Scan for the cell matching the given text and deliver its (x, y) coordinate at center. 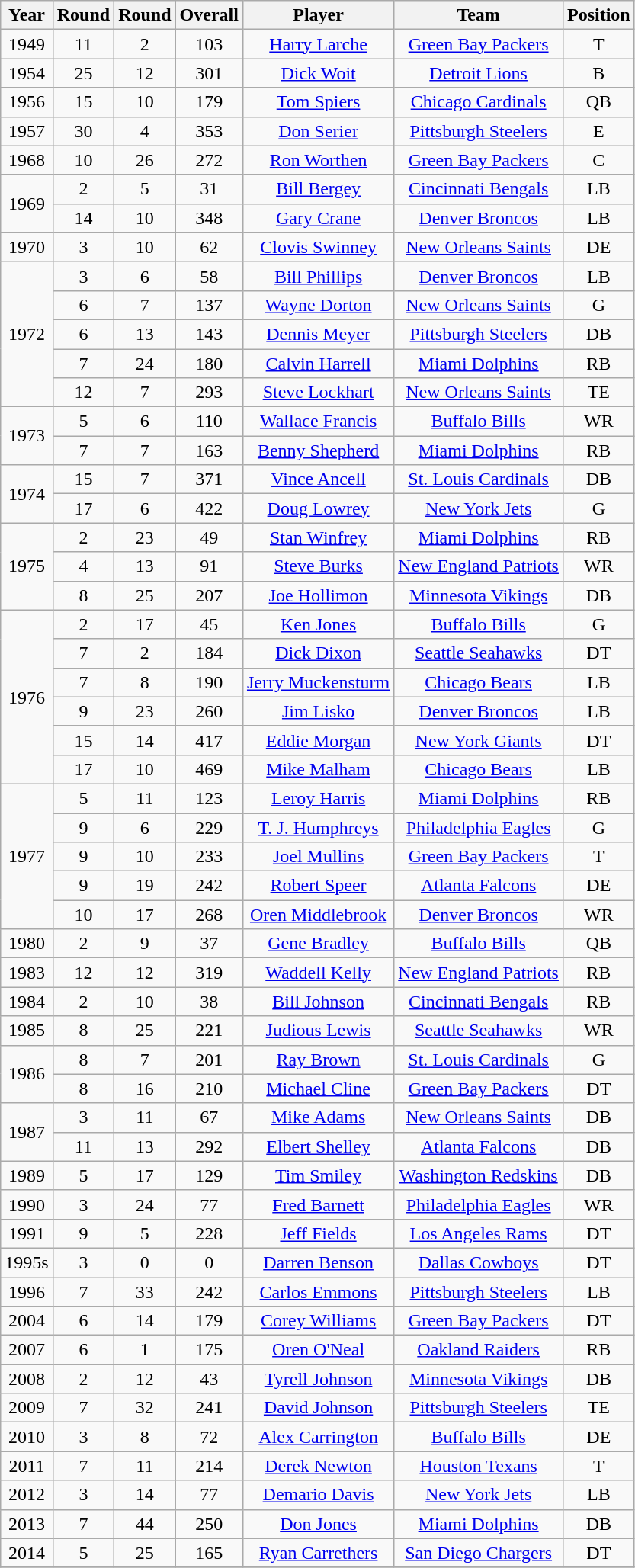
New York Giants (479, 740)
Oren Middlebrook (318, 915)
Gene Bradley (318, 944)
Bill Bergey (318, 189)
143 (209, 334)
31 (209, 189)
Dallas Cowboys (479, 1262)
Detroit Lions (479, 73)
268 (209, 915)
B (598, 73)
1970 (27, 247)
1957 (27, 131)
Ron Worthen (318, 160)
Waddell Kelly (318, 973)
1989 (27, 1175)
2011 (27, 1466)
137 (209, 305)
Dennis Meyer (318, 334)
San Diego Chargers (479, 1553)
Los Angeles Rams (479, 1233)
1996 (27, 1292)
Alex Carrington (318, 1437)
Benny Shepherd (318, 451)
210 (209, 1089)
1968 (27, 160)
38 (209, 1002)
260 (209, 711)
Steve Burks (318, 566)
1995s (27, 1262)
2013 (27, 1524)
Player (318, 15)
2009 (27, 1408)
129 (209, 1175)
Mike Adams (318, 1117)
37 (209, 944)
353 (209, 131)
Jerry Muckensturm (318, 682)
1949 (27, 44)
Wallace Francis (318, 422)
Don Serier (318, 131)
469 (209, 769)
Tyrell Johnson (318, 1379)
1956 (27, 102)
Stan Winfrey (318, 537)
1954 (27, 73)
Oakland Raiders (479, 1350)
Vince Ancell (318, 479)
250 (209, 1524)
Year (27, 15)
2010 (27, 1437)
Chicago Cardinals (479, 102)
1983 (27, 973)
Leroy Harris (318, 798)
292 (209, 1146)
422 (209, 508)
229 (209, 827)
16 (145, 1089)
1973 (27, 436)
Clovis Swinney (318, 247)
1 (145, 1350)
184 (209, 653)
1991 (27, 1233)
1974 (27, 494)
221 (209, 1031)
Overall (209, 15)
91 (209, 566)
Jeff Fields (318, 1233)
241 (209, 1408)
Dick Woit (318, 73)
45 (209, 624)
319 (209, 973)
371 (209, 479)
1976 (27, 697)
Steve Lockhart (318, 393)
19 (145, 886)
1972 (27, 334)
Bill Phillips (318, 276)
348 (209, 218)
175 (209, 1350)
1975 (27, 566)
2004 (27, 1321)
Carlos Emmons (318, 1292)
201 (209, 1060)
1987 (27, 1132)
272 (209, 160)
Michael Cline (318, 1089)
2007 (27, 1350)
2012 (27, 1495)
165 (209, 1553)
32 (145, 1408)
1977 (27, 856)
Darren Benson (318, 1262)
Jim Lisko (318, 711)
Corey Williams (318, 1321)
417 (209, 740)
Elbert Shelley (318, 1146)
180 (209, 364)
62 (209, 247)
Team (479, 15)
72 (209, 1437)
Calvin Harrell (318, 364)
Derek Newton (318, 1466)
228 (209, 1233)
44 (145, 1524)
43 (209, 1379)
1984 (27, 1002)
Mike Malham (318, 769)
30 (83, 131)
110 (209, 422)
Doug Lowrey (318, 508)
Oren O'Neal (318, 1350)
Ken Jones (318, 624)
58 (209, 276)
163 (209, 451)
Judious Lewis (318, 1031)
Don Jones (318, 1524)
Fred Barnett (318, 1204)
2014 (27, 1553)
67 (209, 1117)
Dick Dixon (318, 653)
Demario Davis (318, 1495)
190 (209, 682)
David Johnson (318, 1408)
Wayne Dorton (318, 305)
Joe Hollimon (318, 595)
T. J. Humphreys (318, 827)
123 (209, 798)
Harry Larche (318, 44)
Ryan Carrethers (318, 1553)
Eddie Morgan (318, 740)
Houston Texans (479, 1466)
Ray Brown (318, 1060)
Robert Speer (318, 886)
Bill Johnson (318, 1002)
1985 (27, 1031)
103 (209, 44)
Tom Spiers (318, 102)
1980 (27, 944)
214 (209, 1466)
Position (598, 15)
C (598, 160)
293 (209, 393)
301 (209, 73)
1986 (27, 1074)
33 (145, 1292)
Joel Mullins (318, 857)
E (598, 131)
1969 (27, 204)
2008 (27, 1379)
207 (209, 595)
Washington Redskins (479, 1175)
1990 (27, 1204)
233 (209, 857)
49 (209, 537)
26 (145, 160)
Tim Smiley (318, 1175)
Gary Crane (318, 218)
